Capture the cell that displays the provided text and extract its [X, Y] central coordinate. 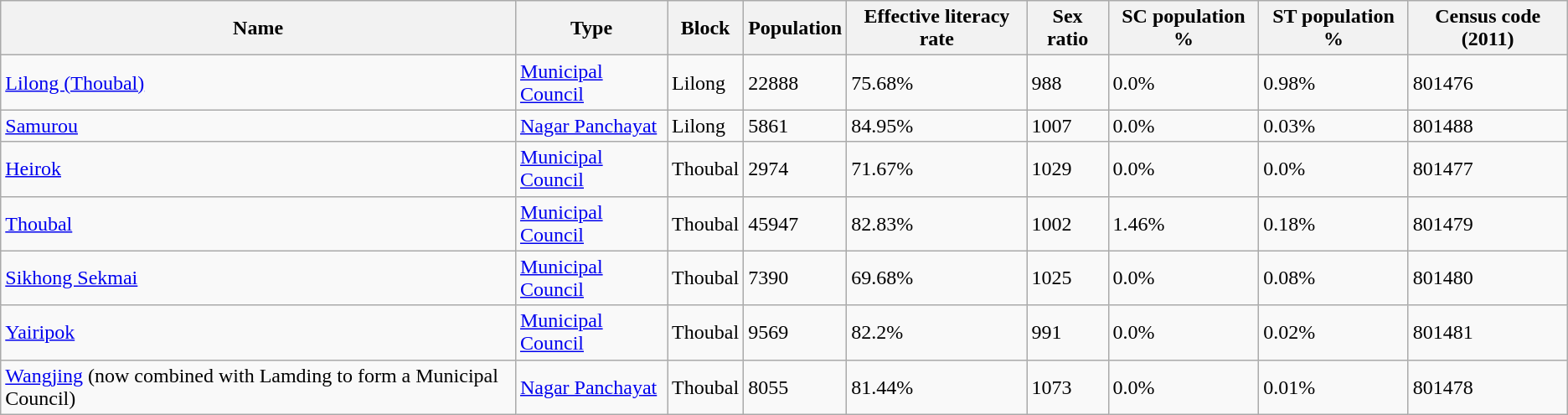
801481 [1488, 332]
Type [591, 29]
75.68% [936, 82]
Wangjing (now combined with Lamding to form a Municipal Council) [258, 387]
82.83% [936, 223]
988 [1067, 82]
71.67% [936, 169]
0.03% [1333, 126]
7390 [796, 278]
22888 [796, 82]
Name [258, 29]
2974 [796, 169]
801488 [1488, 126]
801479 [1488, 223]
9569 [796, 332]
8055 [796, 387]
5861 [796, 126]
1025 [1067, 278]
0.02% [1333, 332]
Effective literacy rate [936, 29]
801477 [1488, 169]
1.46% [1184, 223]
69.68% [936, 278]
ST population % [1333, 29]
Population [796, 29]
Yairipok [258, 332]
991 [1067, 332]
1007 [1067, 126]
Census code (2011) [1488, 29]
0.01% [1333, 387]
Heirok [258, 169]
45947 [796, 223]
Lilong (Thoubal) [258, 82]
81.44% [936, 387]
1002 [1067, 223]
Sex ratio [1067, 29]
Samurou [258, 126]
801480 [1488, 278]
Sikhong Sekmai [258, 278]
0.18% [1333, 223]
801476 [1488, 82]
Block [705, 29]
SC population % [1184, 29]
82.2% [936, 332]
84.95% [936, 126]
0.08% [1333, 278]
801478 [1488, 387]
0.98% [1333, 82]
1073 [1067, 387]
1029 [1067, 169]
